Return (X, Y) of the center of cell containing provided text 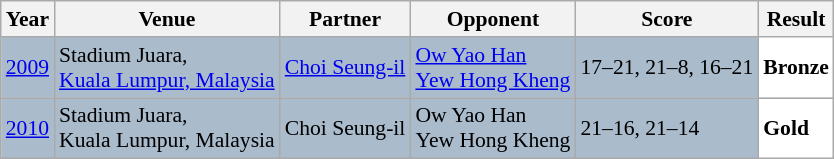
2009 (28, 68)
17–21, 21–8, 16–21 (666, 68)
Gold (796, 128)
Bronze (796, 68)
Year (28, 19)
Opponent (492, 19)
Partner (346, 19)
21–16, 21–14 (666, 128)
Result (796, 19)
Venue (167, 19)
2010 (28, 128)
Score (666, 19)
